Capture the cell that displays the provided text and extract its [X, Y] central coordinate. 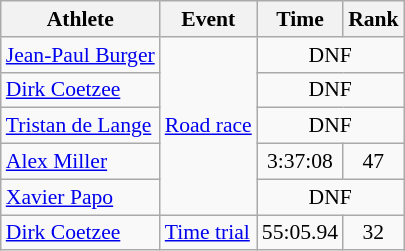
47 [374, 162]
Alex Miller [80, 162]
Time [300, 19]
Xavier Papo [80, 197]
Rank [374, 19]
Jean-Paul Burger [80, 55]
3:37:08 [300, 162]
32 [374, 233]
Time trial [208, 233]
Event [208, 19]
55:05.94 [300, 233]
Road race [208, 126]
Tristan de Lange [80, 126]
Athlete [80, 19]
